Search for the cell housing the specified text and yield its [x, y] center coordinate. 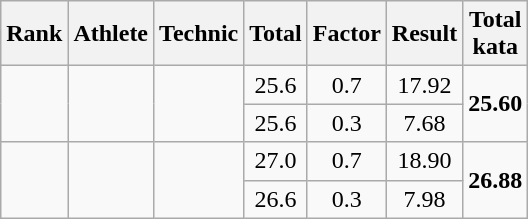
26.6 [276, 199]
7.98 [424, 199]
18.90 [424, 161]
Technic [199, 34]
Result [424, 34]
Factor [346, 34]
Rank [34, 34]
27.0 [276, 161]
7.68 [424, 123]
17.92 [424, 85]
Athlete [111, 34]
Total [276, 34]
Totalkata [496, 34]
26.88 [496, 180]
25.60 [496, 104]
